Identify which cell holds the provided text, then report its [X, Y] central coordinate. 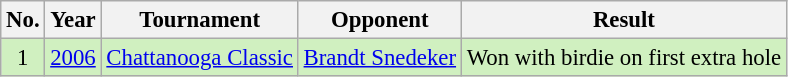
Opponent [380, 20]
2006 [73, 58]
Brandt Snedeker [380, 58]
Result [624, 20]
No. [23, 20]
Chattanooga Classic [200, 58]
Won with birdie on first extra hole [624, 58]
Tournament [200, 20]
1 [23, 58]
Year [73, 20]
